Search for the cell housing the specified text and yield its [x, y] center coordinate. 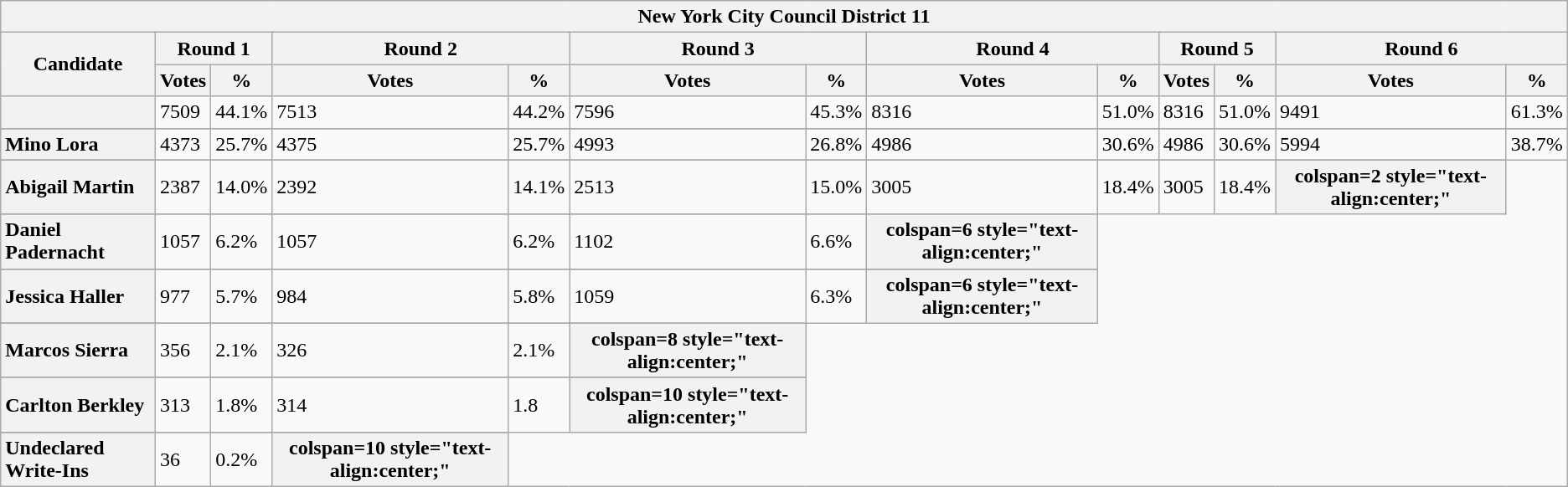
9491 [1391, 112]
15.0% [836, 187]
977 [183, 296]
984 [390, 296]
7513 [390, 112]
Round 4 [1014, 49]
Daniel Padernacht [79, 241]
7509 [183, 112]
4373 [183, 144]
5.7% [241, 296]
44.1% [241, 112]
61.3% [1536, 112]
1.8 [539, 405]
2392 [390, 187]
Carlton Berkley [79, 405]
Marcos Sierra [79, 350]
38.7% [1536, 144]
colspan=2 style="text-align:center;" [1391, 187]
Abigail Martin [79, 187]
Mino Lora [79, 144]
5.8% [539, 296]
4375 [390, 144]
Round 2 [420, 49]
Undeclared Write-Ins [79, 459]
7596 [688, 112]
New York City Council District 11 [784, 17]
26.8% [836, 144]
6.3% [836, 296]
313 [183, 405]
Candidate [79, 64]
Round 5 [1216, 49]
14.0% [241, 187]
6.6% [836, 241]
1102 [688, 241]
44.2% [539, 112]
1059 [688, 296]
14.1% [539, 187]
Round 6 [1422, 49]
5994 [1391, 144]
Round 1 [214, 49]
1.8% [241, 405]
45.3% [836, 112]
0.2% [241, 459]
326 [390, 350]
Jessica Haller [79, 296]
Round 3 [719, 49]
2387 [183, 187]
2513 [688, 187]
36 [183, 459]
356 [183, 350]
colspan=8 style="text-align:center;" [688, 350]
4993 [688, 144]
314 [390, 405]
